Detect which cell encompasses the target text, then output its (X, Y) center coordinate. 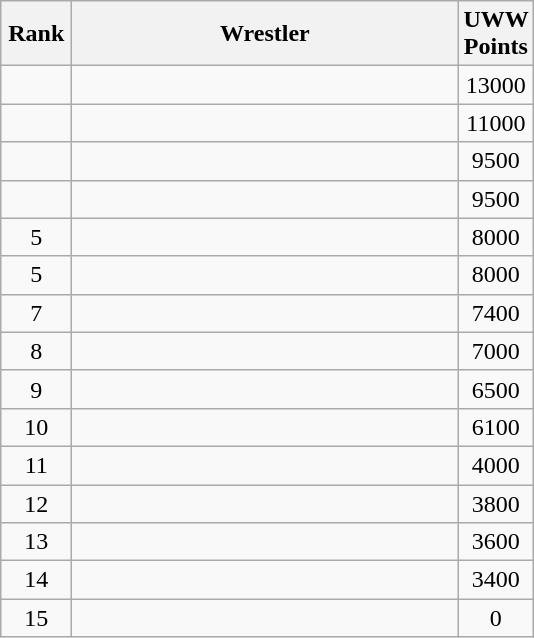
11000 (496, 123)
3600 (496, 542)
13 (36, 542)
4000 (496, 465)
12 (36, 503)
15 (36, 618)
7400 (496, 313)
UWW Points (496, 34)
8 (36, 351)
13000 (496, 85)
10 (36, 427)
11 (36, 465)
Rank (36, 34)
3400 (496, 580)
0 (496, 618)
3800 (496, 503)
7000 (496, 351)
Wrestler (265, 34)
9 (36, 389)
7 (36, 313)
6500 (496, 389)
14 (36, 580)
6100 (496, 427)
